Output the (x, y) coordinate of the center of the cell containing the given text.  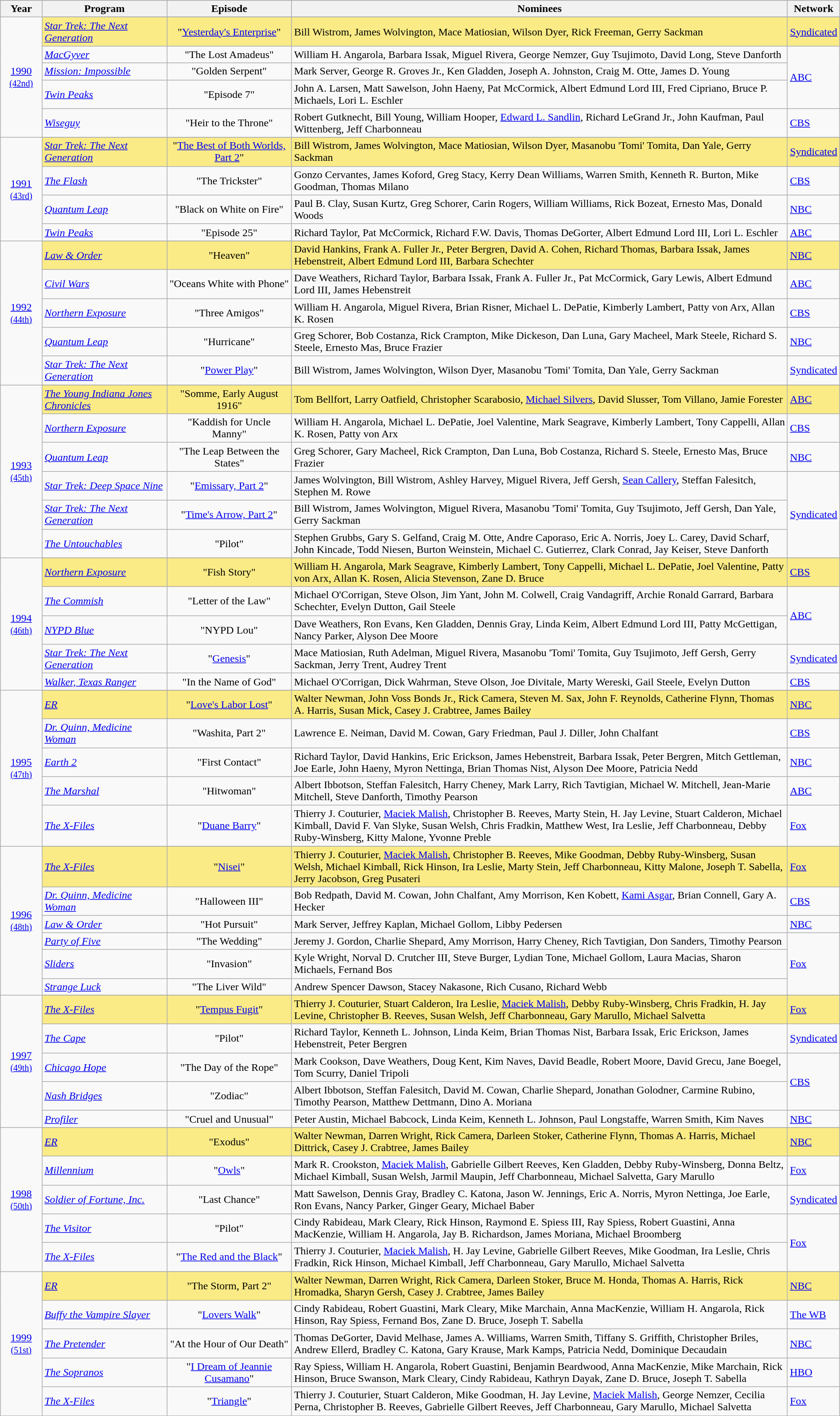
Greg Schorer, Bob Costanza, Rick Crampton, Mike Dickeson, Dan Luna, Gary Macheel, Mark Steele, Richard S. Steele, Ernesto Mas, Bruce Frazier (540, 342)
"Golden Serpent" (229, 71)
"Nisei" (229, 867)
Buffy the Vampire Slayer (105, 1315)
Network (813, 9)
Earth 2 (105, 762)
Profiler (105, 1119)
"Kaddish for Uncle Manny" (229, 428)
Bill Wistrom, James Wolvington, Wilson Dyer, Masanobu 'Tomi' Tomita, Dan Yale, Gerry Sackman (540, 370)
MacGyver (105, 54)
"The Lost Amadeus" (229, 54)
Bob Redpath, David M. Cowan, John Chalfant, Amy Morrison, Ken Kobett, Kami Asgar, Brian Connell, Gary A. Hecker (540, 901)
Nash Bridges (105, 1096)
Bill Wistrom, James Wolvington, Mace Matiosian, Wilson Dyer, Masanobu 'Tomi' Tomita, Dan Yale, Gerry Sackman (540, 152)
"The Red and the Black" (229, 1257)
"Washita, Part 2" (229, 733)
"The Trickster" (229, 181)
Bill Wistrom, James Wolvington, Mace Matiosian, Wilson Dyer, Rick Freeman, Gerry Sackman (540, 32)
Kyle Wright, Norval D. Crutcher III, Steve Burger, Lydian Tone, Michael Gollom, Laura Macias, Sharon Michaels, Fernand Bos (540, 964)
"Letter of the Law" (229, 601)
Bill Wistrom, James Wolvington, Miguel Rivera, Masanobu 'Tomi' Tomita, Guy Tsujimoto, Jeff Gersh, Dan Yale, Gerry Sackman (540, 515)
"Genesis" (229, 658)
Walter Newman, Darren Wright, Rick Camera, Darleen Stoker, Catherine Flynn, Thomas A. Harris, Michael Dittrick, Casey J. Crabtree, James Bailey (540, 1141)
1994(46th) (21, 624)
Year (21, 9)
"Three Amigos" (229, 313)
"Hurricane" (229, 342)
1997(49th) (21, 1061)
"Lovers Walk" (229, 1315)
"Zodiac" (229, 1096)
"Episode 25" (229, 232)
"Invasion" (229, 964)
1999(51st) (21, 1343)
1996(48th) (21, 921)
1998(50th) (21, 1199)
William H. Angarola, Miguel Rivera, Brian Risner, Michael L. DePatie, Kimberly Lambert, Patty von Arx, Allan K. Rosen (540, 313)
"Power Play" (229, 370)
"Hitwoman" (229, 791)
"The Storm, Part 2" (229, 1286)
"In the Name of God" (229, 681)
John A. Larsen, Matt Sawelson, John Haeny, Pat McCormick, Albert Edmund Lord III, Fred Cipriano, Bruce P. Michaels, Lori L. Eschler (540, 94)
Sliders (105, 964)
Mace Matiosian, Ruth Adelman, Miguel Rivera, Masanobu 'Tomi' Tomita, Guy Tsujimoto, Jeff Gersh, Gerry Sackman, Jerry Trent, Audrey Trent (540, 658)
James Wolvington, Bill Wistrom, Ashley Harvey, Miguel Rivera, Jeff Gersh, Sean Callery, Steffan Falesitch, Stephen M. Rowe (540, 486)
Program (105, 9)
Michael O'Corrigan, Steve Olson, Jim Yant, John M. Colwell, Craig Vandagriff, Archie Ronald Garrard, Barbara Schechter, Evelyn Dutton, Gail Steele (540, 601)
"Yesterday's Enterprise" (229, 32)
"Heir to the Throne" (229, 123)
Michael O'Corrigan, Dick Wahrman, Steve Olson, Joe Divitale, Marty Wereski, Gail Steele, Evelyn Dutton (540, 681)
"At the Hour of Our Death" (229, 1343)
Millennium (105, 1171)
William H. Angarola, Barbara Issak, Miguel Rivera, George Nemzer, Guy Tsujimoto, David Long, Steve Danforth (540, 54)
Civil Wars (105, 284)
"Owls" (229, 1171)
"Oceans White with Phone" (229, 284)
"First Contact" (229, 762)
The Cape (105, 1039)
"I Dream of Jeannie Cusamano" (229, 1373)
"Fish Story" (229, 572)
Walker, Texas Ranger (105, 681)
Mark Server, George R. Groves Jr., Ken Gladden, Joseph A. Johnston, Craig M. Otte, James D. Young (540, 71)
Mission: Impossible (105, 71)
The Young Indiana Jones Chronicles (105, 400)
1992(44th) (21, 313)
The Visitor (105, 1228)
"Time's Arrow, Part 2" (229, 515)
The Commish (105, 601)
William H. Angarola, Michael L. DePatie, Joel Valentine, Mark Seagrave, Kimberly Lambert, Tony Cappelli, Allan K. Rosen, Patty von Arx (540, 428)
Jeremy J. Gordon, Charlie Shepard, Amy Morrison, Harry Cheney, Rich Tavtigian, Don Sanders, Timothy Pearson (540, 941)
Party of Five (105, 941)
The Pretender (105, 1343)
Robert Gutknecht, Bill Young, William Hooper, Edward L. Sandlin, Richard LeGrand Jr., John Kaufman, Paul Wittenberg, Jeff Charbonneau (540, 123)
"Love's Labor Lost" (229, 704)
"The Liver Wild" (229, 987)
Paul B. Clay, Susan Kurtz, Greg Schorer, Carin Rogers, William Williams, Rick Bozeat, Ernesto Mas, Donald Woods (540, 209)
Strange Luck (105, 987)
"Emissary, Part 2" (229, 486)
The Untouchables (105, 543)
"Hot Pursuit" (229, 924)
Richard Taylor, Pat McCormick, Richard F.W. Davis, Thomas DeGorter, Albert Edmund Lord III, Lori L. Eschler (540, 232)
The Marshal (105, 791)
Dave Weathers, Richard Taylor, Barbara Issak, Frank A. Fuller Jr., Pat McCormick, Gary Lewis, Albert Edmund Lord III, James Hebenstreit (540, 284)
"Episode 7" (229, 94)
"NYPD Lou" (229, 630)
Star Trek: Deep Space Nine (105, 486)
Mark Cookson, Dave Weathers, Doug Kent, Kim Naves, David Beadle, Robert Moore, David Grecu, Jane Boegel, Tom Scurry, Daniel Tripoli (540, 1067)
"Black on White on Fire" (229, 209)
"Duane Barry" (229, 826)
Richard Taylor, Kenneth L. Johnson, Linda Keim, Brian Thomas Nist, Barbara Issak, Eric Erickson, James Hebenstreit, Peter Bergren (540, 1039)
1991(43rd) (21, 189)
NYPD Blue (105, 630)
"Triangle" (229, 1401)
"Exodus" (229, 1141)
Mark Server, Jeffrey Kaplan, Michael Gollom, Libby Pedersen (540, 924)
Episode (229, 9)
1990(42nd) (21, 77)
Nominees (540, 9)
Tom Bellfort, Larry Oatfield, Christopher Scarabosio, Michael Silvers, David Slusser, Tom Villano, Jamie Forester (540, 400)
"Halloween III" (229, 901)
"Cruel and Unusual" (229, 1119)
"Last Chance" (229, 1199)
The Flash (105, 181)
Peter Austin, Michael Babcock, Linda Keim, Kenneth L. Johnson, Paul Longstaffe, Warren Smith, Kim Naves (540, 1119)
Dave Weathers, Ron Evans, Ken Gladden, Dennis Gray, Linda Keim, Albert Edmund Lord III, Patty McGettigan, Nancy Parker, Alyson Dee Moore (540, 630)
"Heaven" (229, 255)
The WB (813, 1315)
Andrew Spencer Dawson, Stacey Nakasone, Rich Cusano, Richard Webb (540, 987)
"The Best of Both Worlds, Part 2" (229, 152)
Chicago Hope (105, 1067)
"The Wedding" (229, 941)
Lawrence E. Neiman, David M. Cowan, Gary Friedman, Paul J. Diller, John Chalfant (540, 733)
"Somme, Early August 1916" (229, 400)
HBO (813, 1373)
Greg Schorer, Gary Macheel, Rick Crampton, Dan Luna, Bob Costanza, Richard S. Steele, Ernesto Mas, Bruce Frazier (540, 457)
"Tempus Fugit" (229, 1009)
1993(45th) (21, 471)
"The Day of the Rope" (229, 1067)
"The Leap Between the States" (229, 457)
Gonzo Cervantes, James Koford, Greg Stacy, Kerry Dean Williams, Warren Smith, Kenneth R. Burton, Mike Goodman, Thomas Milano (540, 181)
1995(47th) (21, 768)
The Sopranos (105, 1373)
Soldier of Fortune, Inc. (105, 1199)
Wiseguy (105, 123)
